Determine the (X, Y) coordinate at the center of the cell enclosing the given text.  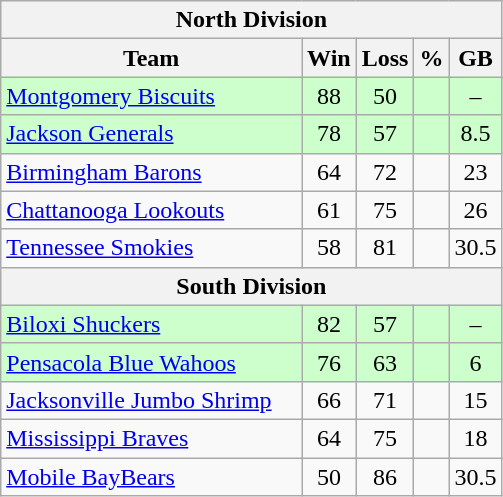
6 (476, 362)
86 (385, 477)
Loss (385, 58)
66 (330, 400)
Team (152, 58)
81 (385, 248)
Biloxi Shuckers (152, 324)
North Division (252, 20)
63 (385, 362)
Pensacola Blue Wahoos (152, 362)
26 (476, 210)
23 (476, 172)
58 (330, 248)
15 (476, 400)
GB (476, 58)
Win (330, 58)
72 (385, 172)
18 (476, 438)
South Division (252, 286)
Montgomery Biscuits (152, 96)
Chattanooga Lookouts (152, 210)
% (432, 58)
61 (330, 210)
Mobile BayBears (152, 477)
78 (330, 134)
Mississippi Braves (152, 438)
82 (330, 324)
Jacksonville Jumbo Shrimp (152, 400)
Jackson Generals (152, 134)
71 (385, 400)
88 (330, 96)
Birmingham Barons (152, 172)
Tennessee Smokies (152, 248)
76 (330, 362)
8.5 (476, 134)
